Find where the given text appears and provide that cell's center as [X, Y] coordinate. 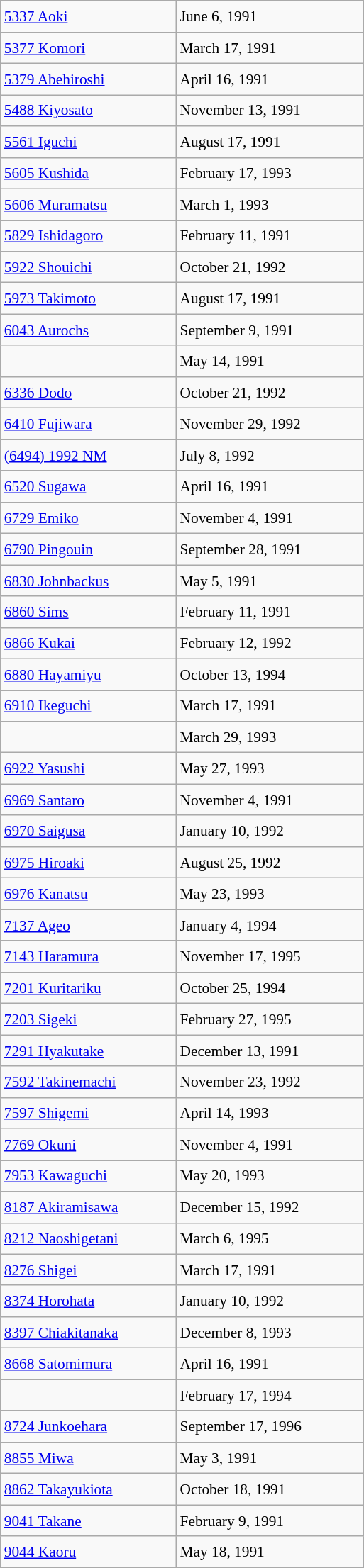
May 27, 1993 [270, 768]
February 17, 1994 [270, 1395]
7592 Takinemachi [89, 1082]
5488 Kiyosato [89, 111]
6860 Sims [89, 612]
January 4, 1994 [270, 925]
May 20, 1993 [270, 1176]
6969 Santaro [89, 800]
September 28, 1991 [270, 549]
8724 Junkoehara [89, 1426]
7143 Haramura [89, 956]
December 15, 1992 [270, 1207]
5829 Ishidagoro [89, 236]
March 29, 1993 [270, 737]
6043 Aurochs [89, 330]
June 6, 1991 [270, 16]
February 27, 1995 [270, 1019]
October 13, 1994 [270, 674]
November 29, 1992 [270, 424]
9041 Takane [89, 1521]
5922 Shouichi [89, 267]
(6494) 1992 NM [89, 455]
6520 Sugawa [89, 486]
8212 Naoshigetani [89, 1238]
6880 Hayamiyu [89, 674]
8855 Miwa [89, 1457]
8187 Akiramisawa [89, 1207]
6729 Emiko [89, 517]
8668 Satomimura [89, 1364]
7597 Shigemi [89, 1113]
8397 Chiakitanaka [89, 1333]
February 17, 1993 [270, 173]
February 12, 1992 [270, 643]
May 3, 1991 [270, 1457]
7953 Kawaguchi [89, 1176]
5605 Kushida [89, 173]
8862 Takayukiota [89, 1489]
September 17, 1996 [270, 1426]
5377 Komori [89, 47]
November 23, 1992 [270, 1082]
5973 Takimoto [89, 298]
6830 Johnbackus [89, 581]
7203 Sigeki [89, 1019]
6976 Kanatsu [89, 894]
5606 Muramatsu [89, 204]
October 18, 1991 [270, 1489]
July 8, 1992 [270, 455]
8374 Horohata [89, 1301]
6975 Hiroaki [89, 863]
May 23, 1993 [270, 894]
November 13, 1991 [270, 111]
May 14, 1991 [270, 361]
December 13, 1991 [270, 1051]
6970 Saigusa [89, 831]
December 8, 1993 [270, 1333]
March 1, 1993 [270, 204]
March 6, 1995 [270, 1238]
7201 Kuritariku [89, 987]
February 9, 1991 [270, 1521]
9044 Kaoru [89, 1552]
August 25, 1992 [270, 863]
6866 Kukai [89, 643]
5561 Iguchi [89, 142]
6910 Ikeguchi [89, 706]
7769 Okuni [89, 1144]
6336 Dodo [89, 393]
May 5, 1991 [270, 581]
8276 Shigei [89, 1270]
April 14, 1993 [270, 1113]
7137 Ageo [89, 925]
5379 Abehiroshi [89, 79]
May 18, 1991 [270, 1552]
6410 Fujiwara [89, 424]
5337 Aoki [89, 16]
November 17, 1995 [270, 956]
6790 Pingouin [89, 549]
6922 Yasushi [89, 768]
7291 Hyakutake [89, 1051]
September 9, 1991 [270, 330]
October 25, 1994 [270, 987]
